Capture the cell that displays the provided text and extract its (X, Y) central coordinate. 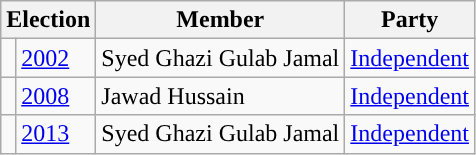
Jawad Hussain (220, 96)
Election (48, 20)
Party (410, 20)
2013 (56, 134)
2008 (56, 96)
Member (220, 20)
2002 (56, 58)
